Pinpoint the cell where the given text exists, returning its [X, Y] midpoint coordinate. 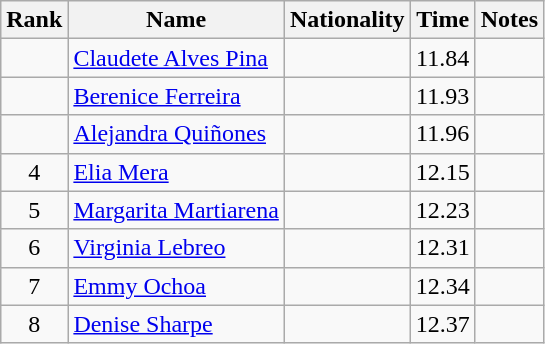
12.34 [442, 286]
Denise Sharpe [176, 324]
12.23 [442, 210]
12.37 [442, 324]
5 [34, 210]
Berenice Ferreira [176, 96]
4 [34, 172]
Notes [509, 20]
Claudete Alves Pina [176, 58]
11.96 [442, 134]
Elia Mera [176, 172]
12.31 [442, 248]
Name [176, 20]
Nationality [347, 20]
11.84 [442, 58]
12.15 [442, 172]
7 [34, 286]
Rank [34, 20]
11.93 [442, 96]
Margarita Martiarena [176, 210]
6 [34, 248]
Time [442, 20]
Virginia Lebreo [176, 248]
8 [34, 324]
Emmy Ochoa [176, 286]
Alejandra Quiñones [176, 134]
